Return the [x, y] coordinate for the center point of the cell that contains the specified text.  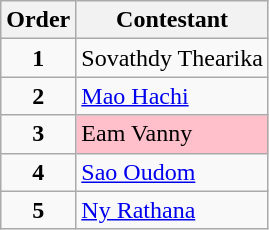
3 [38, 134]
2 [38, 96]
Sovathdy Thearika [172, 58]
Eam Vanny [172, 134]
Mao Hachi [172, 96]
4 [38, 172]
Ny Rathana [172, 210]
5 [38, 210]
Contestant [172, 20]
Order [38, 20]
Sao Oudom [172, 172]
1 [38, 58]
